Capture the cell that displays the provided text and extract its (X, Y) central coordinate. 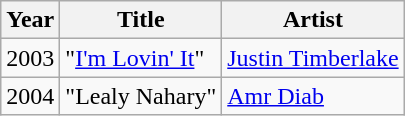
"Lealy Nahary" (141, 96)
"I'm Lovin' It" (141, 58)
Artist (313, 20)
Amr Diab (313, 96)
Justin Timberlake (313, 58)
Title (141, 20)
2004 (30, 96)
2003 (30, 58)
Year (30, 20)
